Return [x, y] of the center of cell containing provided text 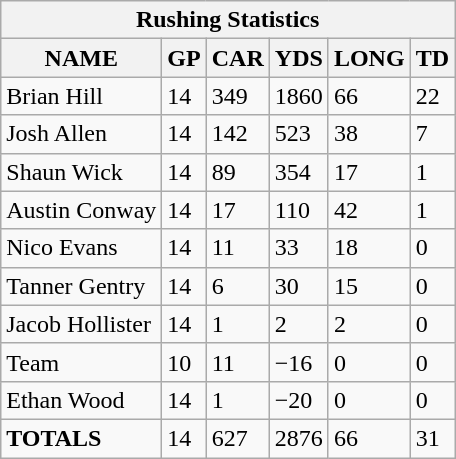
TOTALS [82, 438]
89 [238, 172]
22 [432, 96]
18 [369, 248]
354 [298, 172]
31 [432, 438]
YDS [298, 58]
42 [369, 210]
−16 [298, 362]
1860 [298, 96]
523 [298, 134]
Josh Allen [82, 134]
−20 [298, 400]
Nico Evans [82, 248]
Shaun Wick [82, 172]
Team [82, 362]
Brian Hill [82, 96]
CAR [238, 58]
15 [369, 286]
30 [298, 286]
2876 [298, 438]
TD [432, 58]
142 [238, 134]
Jacob Hollister [82, 324]
Ethan Wood [82, 400]
627 [238, 438]
GP [184, 58]
Austin Conway [82, 210]
6 [238, 286]
LONG [369, 58]
Tanner Gentry [82, 286]
349 [238, 96]
Rushing Statistics [228, 20]
33 [298, 248]
7 [432, 134]
110 [298, 210]
10 [184, 362]
NAME [82, 58]
38 [369, 134]
